Return [x, y] of the center of cell containing provided text 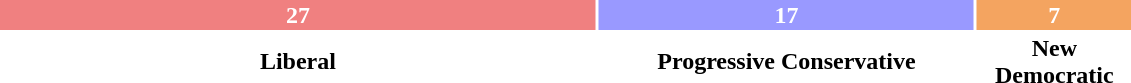
17 [786, 15]
27 [298, 15]
